From the cell containing the given text, extract its center point as (X, Y) coordinate. 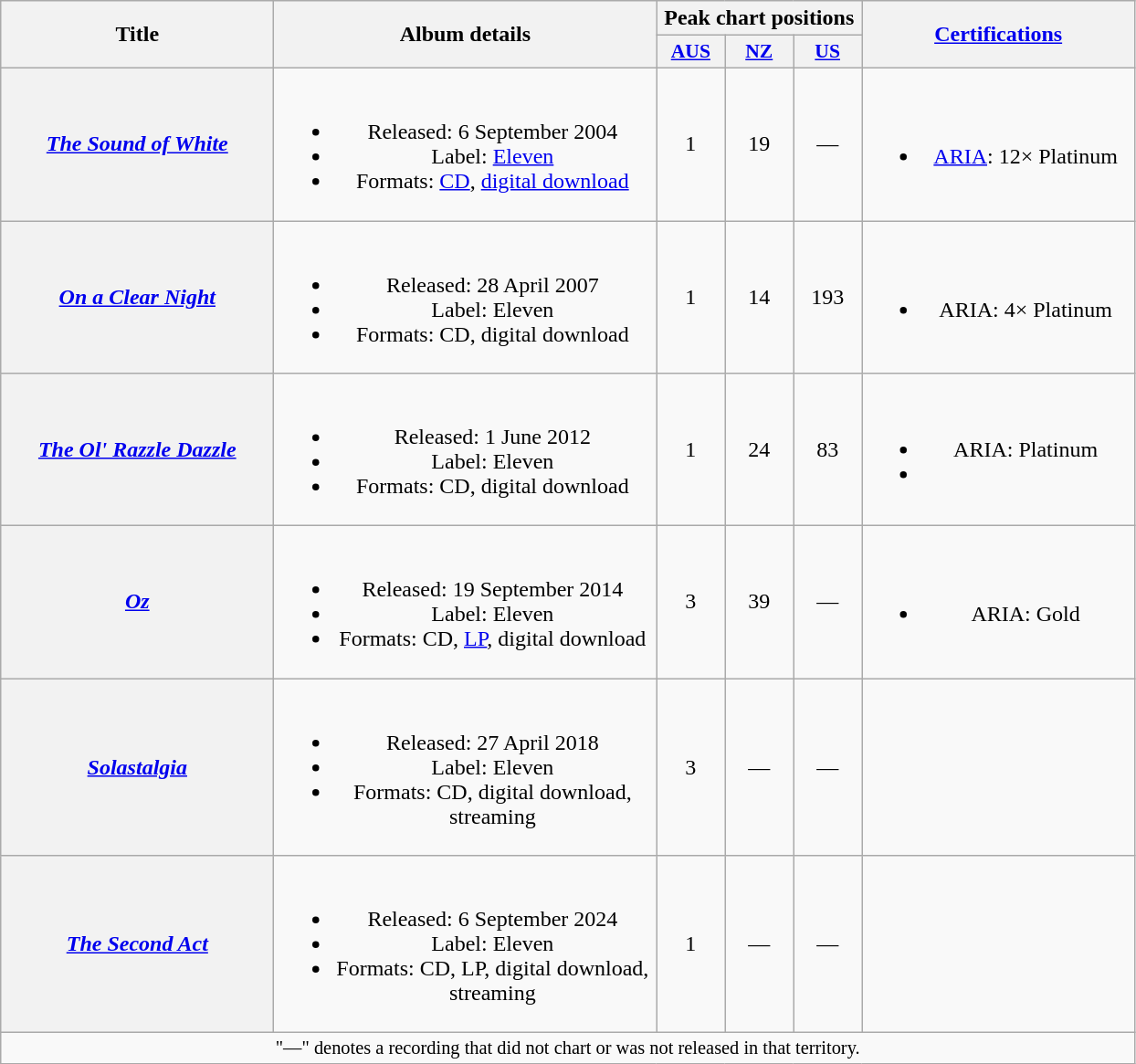
19 (760, 144)
US (827, 52)
Title (137, 35)
The Second Act (137, 944)
ARIA: 4× Platinum (999, 298)
The Ol' Razzle Dazzle (137, 449)
The Sound of White (137, 144)
Released: 27 April 2018Label: ElevenFormats: CD, digital download, streaming (466, 767)
Certifications (999, 35)
On a Clear Night (137, 298)
39 (760, 603)
83 (827, 449)
Peak chart positions (760, 18)
Oz (137, 603)
Released: 19 September 2014Label: ElevenFormats: CD, LP, digital download (466, 603)
NZ (760, 52)
"—" denotes a recording that did not chart or was not released in that territory. (568, 1048)
193 (827, 298)
14 (760, 298)
Released: 28 April 2007Label: ElevenFormats: CD, digital download (466, 298)
Album details (466, 35)
ARIA: 12× Platinum (999, 144)
ARIA: Platinum (999, 449)
AUS (690, 52)
Released: 6 September 2004Label: ElevenFormats: CD, digital download (466, 144)
Solastalgia (137, 767)
Released: 6 September 2024Label: ElevenFormats: CD, LP, digital download, streaming (466, 944)
ARIA: Gold (999, 603)
24 (760, 449)
Released: 1 June 2012Label: ElevenFormats: CD, digital download (466, 449)
